From the cell containing the given text, extract its center point as [X, Y] coordinate. 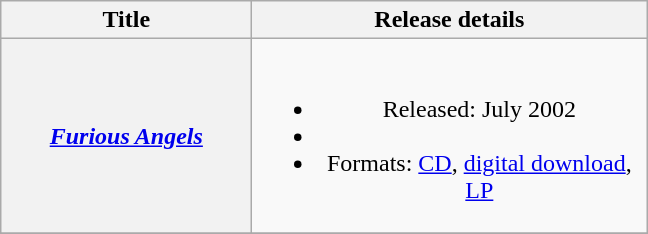
Released: July 2002Formats: CD, digital download, LP [450, 136]
Release details [450, 20]
Title [126, 20]
Furious Angels [126, 136]
